Return (X, Y) of the center of cell containing provided text 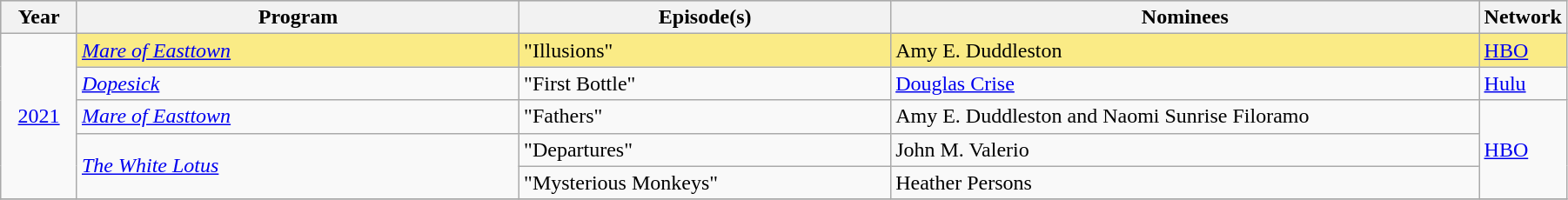
Program (298, 17)
Amy E. Duddleston and Naomi Sunrise Filoramo (1185, 117)
Nominees (1185, 17)
Heather Persons (1185, 183)
The White Lotus (298, 166)
Episode(s) (705, 17)
"Mysterious Monkeys" (705, 183)
"Departures" (705, 150)
"Illusions" (705, 50)
John M. Valerio (1185, 150)
2021 (39, 117)
"First Bottle" (705, 83)
Dopesick (298, 83)
Network (1523, 17)
Douglas Crise (1185, 83)
"Fathers" (705, 117)
Year (39, 17)
Amy E. Duddleston (1185, 50)
Hulu (1523, 83)
